For the text-containing cell, return its midpoint in (X, Y) coordinate format. 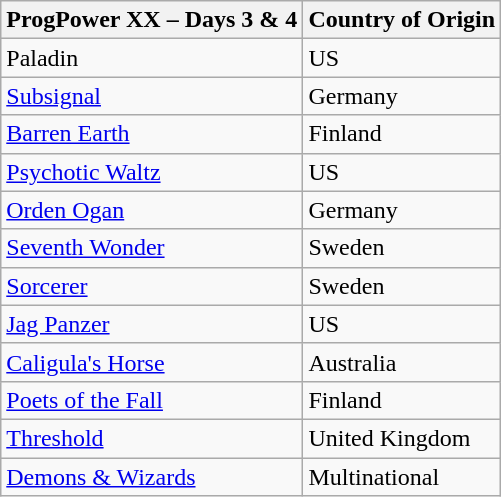
Sorcerer (152, 286)
Psychotic Waltz (152, 172)
United Kingdom (402, 438)
Multinational (402, 477)
Australia (402, 362)
Caligula's Horse (152, 362)
Seventh Wonder (152, 248)
Demons & Wizards (152, 477)
Orden Ogan (152, 210)
Paladin (152, 58)
Threshold (152, 438)
Subsignal (152, 96)
Jag Panzer (152, 324)
Country of Origin (402, 20)
ProgPower XX – Days 3 & 4 (152, 20)
Poets of the Fall (152, 400)
Barren Earth (152, 134)
